Output the (X, Y) coordinate of the center of the cell containing the given text.  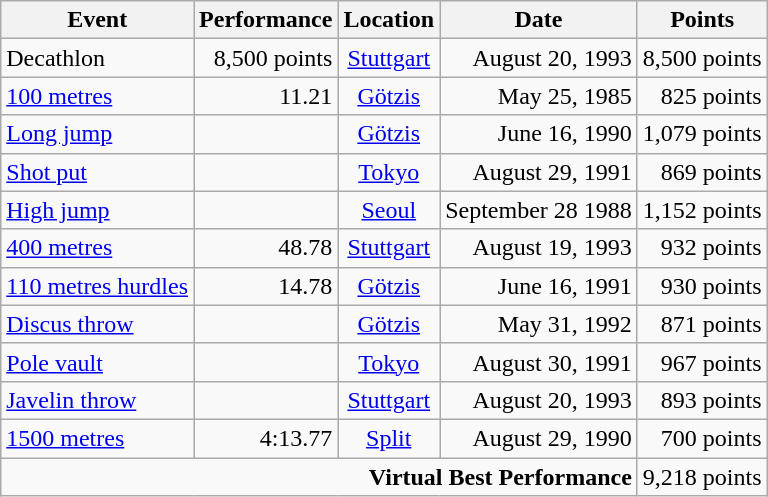
Location (389, 20)
Event (98, 20)
1,079 points (702, 134)
1,152 points (702, 210)
May 25, 1985 (539, 96)
June 16, 1990 (539, 134)
967 points (702, 362)
August 29, 1990 (539, 438)
Shot put (98, 172)
11.21 (266, 96)
869 points (702, 172)
100 metres (98, 96)
Long jump (98, 134)
110 metres hurdles (98, 286)
700 points (702, 438)
Split (389, 438)
September 28 1988 (539, 210)
Discus throw (98, 324)
Performance (266, 20)
14.78 (266, 286)
Decathlon (98, 58)
Virtual Best Performance (320, 477)
August 19, 1993 (539, 248)
4:13.77 (266, 438)
932 points (702, 248)
Javelin throw (98, 400)
August 30, 1991 (539, 362)
August 29, 1991 (539, 172)
48.78 (266, 248)
Seoul (389, 210)
June 16, 1991 (539, 286)
1500 metres (98, 438)
930 points (702, 286)
Date (539, 20)
Pole vault (98, 362)
825 points (702, 96)
871 points (702, 324)
High jump (98, 210)
Points (702, 20)
May 31, 1992 (539, 324)
9,218 points (702, 477)
893 points (702, 400)
400 metres (98, 248)
